Return the [X, Y] coordinate for the center point of the cell that contains the specified text.  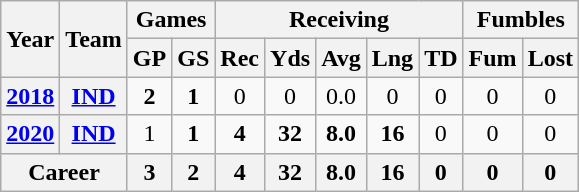
3 [149, 172]
Receiving [339, 20]
2020 [30, 134]
Lost [550, 58]
Lng [392, 58]
Career [64, 172]
Fum [492, 58]
GS [194, 58]
Year [30, 39]
0.0 [342, 96]
Rec [240, 58]
2018 [30, 96]
Yds [290, 58]
TD [441, 58]
GP [149, 58]
Avg [342, 58]
Games [170, 20]
Team [94, 39]
Fumbles [520, 20]
